Locate the cell with the specified text and output its (x, y) center coordinate. 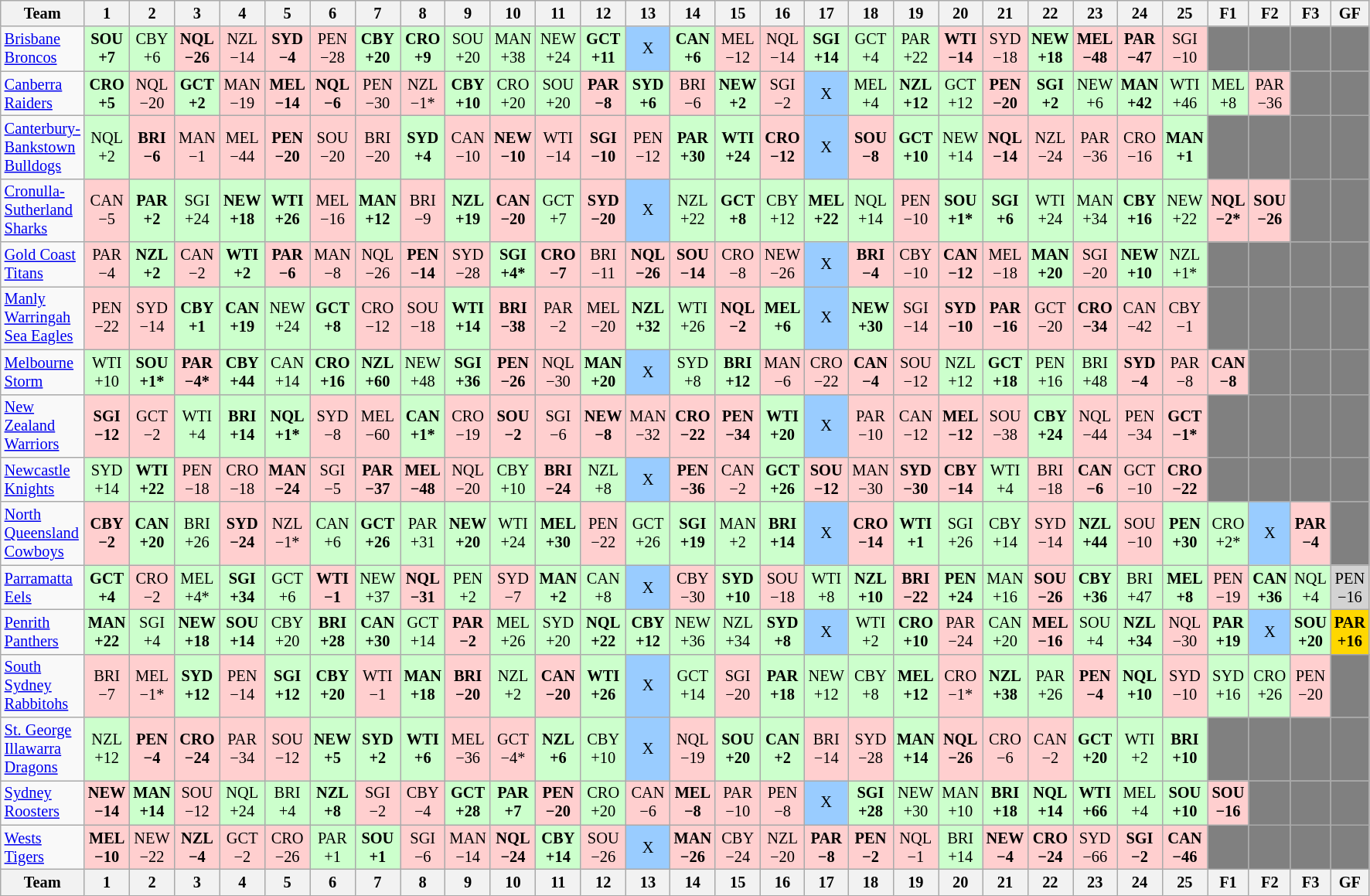
MEL+26 (513, 632)
SOU+4 (1095, 632)
BRI−9 (423, 210)
PAR+1 (332, 847)
GCT−4* (513, 749)
CRO−7 (558, 264)
MEL−18 (1005, 264)
NZL+22 (693, 210)
MEL−20 (603, 318)
Canberra Raiders (43, 94)
MEL+12 (915, 686)
CAN+14 (287, 372)
GCT−10 (1140, 479)
SGI+34 (242, 588)
GCT+11 (603, 49)
SYD−20 (603, 210)
GCT+28 (468, 802)
GCT−1* (1184, 426)
NQL+10 (1140, 686)
NEW+36 (693, 632)
NZL−4 (197, 847)
SOU+7 (107, 49)
PEN−30 (377, 94)
CRO−2 (152, 588)
SOU+1 (377, 847)
PAR−16 (1005, 318)
NZL+1* (1184, 264)
Penrith Panthers (43, 632)
WTI+22 (152, 479)
GCT+18 (1005, 372)
MEL+4* (197, 588)
CBY−4 (423, 802)
BRI−38 (513, 318)
CRO−26 (287, 847)
MAN−6 (782, 372)
CRO+9 (423, 49)
SYD−66 (1095, 847)
SOU−38 (1005, 426)
BRI−24 (558, 479)
CBY+36 (1095, 588)
WTI+46 (1184, 94)
MAN+10 (960, 802)
SGI+12 (287, 686)
PAR+30 (693, 147)
SOU−10 (1140, 533)
CRO−6 (1005, 749)
NQL+2 (107, 147)
MEL−44 (242, 147)
MEL−1* (152, 686)
PAR+18 (782, 686)
MEL−14 (287, 94)
BRI+48 (1095, 372)
NEW+37 (377, 588)
SGI+2 (1050, 94)
NZL−14 (242, 49)
CRO−18 (242, 479)
PAR−47 (1140, 49)
NZL−20 (782, 847)
PEN+24 (960, 588)
MAN+12 (377, 210)
South Sydney Rabbitohs (43, 686)
PEN+16 (1050, 372)
MAN+38 (513, 49)
SGI+24 (197, 210)
BRI+28 (332, 632)
PEN−28 (332, 49)
NZL+60 (377, 372)
CBY−14 (960, 479)
MAN+42 (1140, 94)
North Queensland Cowboys (43, 533)
NEW−4 (1005, 847)
BRI−4 (871, 264)
NEW+6 (1095, 94)
NZL−24 (1050, 147)
PAR+26 (1050, 686)
SOU+10 (1184, 802)
NZL+6 (558, 749)
BRI+4 (287, 802)
CBY+1 (197, 318)
SYD+16 (1229, 686)
Cronulla-Sutherland Sharks (43, 210)
NEW+22 (1184, 210)
MAN−24 (287, 479)
BRI+26 (197, 533)
NEW+5 (332, 749)
NQL−1 (915, 847)
SOU−2 (513, 426)
CRO+5 (107, 94)
CAN−42 (1140, 318)
SYD+6 (648, 94)
NEW+10 (1140, 264)
BRI+18 (1005, 802)
PEN−10 (915, 210)
SYD−7 (513, 588)
MAN+16 (1005, 588)
SYD+20 (558, 632)
CRO+10 (915, 632)
SYD+14 (107, 479)
MAN+22 (107, 632)
PAR+2 (152, 210)
SGI+19 (693, 533)
MEL+6 (782, 318)
MEL−36 (468, 749)
CBY−30 (693, 588)
NQL+4 (1310, 588)
SYD−18 (1005, 49)
BRI+12 (738, 372)
NQL−6 (332, 94)
SOU−20 (332, 147)
CRO+26 (1269, 686)
GCT+10 (915, 147)
PEN−26 (513, 372)
CBY+24 (1050, 426)
PEN+30 (1184, 533)
PAR−34 (242, 749)
PEN−18 (197, 479)
CRO−19 (468, 426)
Parramatta Eels (43, 588)
NEW−22 (152, 847)
GCT+7 (558, 210)
MEL−10 (107, 847)
PAR+16 (1350, 632)
NQL−44 (1095, 426)
SGI+6 (1005, 210)
Canterbury-Bankstown Bulldogs (43, 147)
CRO+2* (1229, 533)
SYD−30 (915, 479)
WTI+10 (107, 372)
MAN−30 (871, 479)
CBY+8 (871, 686)
St. George Illawarra Dragons (43, 749)
NQL+24 (242, 802)
NEW−14 (107, 802)
SOU−14 (693, 264)
SOU−8 (871, 147)
BRI+10 (1184, 749)
WTI+66 (1095, 802)
BRI−11 (603, 264)
SGI+14 (826, 49)
CAN+36 (1269, 588)
WTI+8 (826, 588)
CAN−10 (468, 147)
MAN−14 (468, 847)
CAN+8 (603, 588)
PAR+31 (423, 533)
NZL+32 (648, 318)
GCT+20 (1095, 749)
NQL−2 (738, 318)
WTI+14 (468, 318)
CAN−8 (1229, 372)
BRI−22 (915, 588)
NQL+1* (287, 426)
SGI+26 (960, 533)
CRO+16 (332, 372)
PAR−6 (287, 264)
CAN+1* (423, 426)
CRO−8 (738, 264)
SGI+4 (152, 632)
CAN+2 (782, 749)
MAN−19 (242, 94)
SGI−14 (915, 318)
SYD+4 (423, 147)
MAN+1 (1184, 147)
CAN+30 (377, 632)
WTI+1 (915, 533)
Gold Coast Titans (43, 264)
NEW+20 (468, 533)
CAN−4 (871, 372)
CAN−46 (1184, 847)
Sydney Roosters (43, 802)
NEW+2 (738, 94)
GCT+6 (287, 588)
PAR+22 (915, 49)
NEW−26 (782, 264)
PEN−16 (1350, 588)
CBY−10 (915, 264)
PAR+19 (1229, 632)
NZL+10 (871, 588)
Melbourne Storm (43, 372)
PEN−8 (782, 802)
WTI+20 (782, 426)
CBY−2 (107, 533)
MAN+34 (1095, 210)
CRO−34 (1095, 318)
GCT−20 (1050, 318)
PAR−4* (197, 372)
PAR−37 (377, 479)
Newcastle Knights (43, 479)
CAN−5 (107, 210)
SGI+36 (468, 372)
MEL+30 (558, 533)
PEN−19 (1229, 588)
NZL+38 (1005, 686)
NQL−2* (1229, 210)
CBY+16 (1140, 210)
CBY+6 (152, 49)
NQL−24 (513, 847)
SGI+28 (871, 802)
SYD+2 (377, 749)
MAN−8 (332, 264)
CRO−14 (871, 533)
NQL+22 (603, 632)
MAN−1 (197, 147)
NEW−8 (603, 426)
CRO−1* (960, 686)
WTI+6 (423, 749)
NEW+48 (423, 372)
PEN−12 (648, 147)
NQL−31 (423, 588)
SOU−16 (1229, 802)
PAR−24 (960, 632)
SGI−5 (332, 479)
PEN+2 (468, 588)
GCT+2 (197, 94)
SYD−8 (332, 426)
SGI+4* (513, 264)
BRI−7 (107, 686)
New Zealand Warriors (43, 426)
Manly Warringah Sea Eagles (43, 318)
NEW−10 (513, 147)
MEL−8 (693, 802)
PEN−36 (693, 479)
NEW+14 (960, 147)
NZL+44 (1095, 533)
MEL+22 (826, 210)
Brisbane Broncos (43, 49)
BRI−14 (826, 749)
GCT+12 (960, 94)
MAN+18 (423, 686)
Wests Tigers (43, 847)
PAR+7 (513, 802)
CBY−1 (1184, 318)
BRI+47 (1140, 588)
NZL+19 (468, 210)
CBY+44 (242, 372)
MEL−60 (377, 426)
SYD+12 (197, 686)
CRO−16 (1140, 147)
SYD−24 (242, 533)
SGI−12 (107, 426)
SYD+10 (738, 588)
NQL−19 (693, 749)
BRI−18 (1050, 479)
NEW+12 (826, 686)
MAN−32 (648, 426)
CAN+19 (242, 318)
PEN−2 (871, 847)
MAN−26 (693, 847)
CBY−24 (738, 847)
SOU+14 (242, 632)
